Detect which cell encompasses the target text, then output its (x, y) center coordinate. 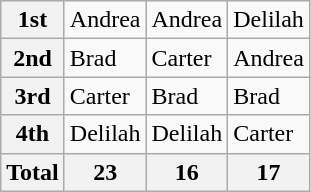
1st (33, 20)
17 (269, 172)
Total (33, 172)
3rd (33, 96)
16 (187, 172)
2nd (33, 58)
23 (105, 172)
4th (33, 134)
